Scan for the cell matching the given text and deliver its [x, y] coordinate at center. 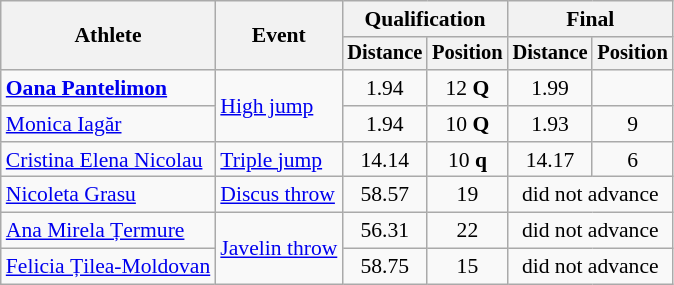
Nicoleta Grasu [108, 195]
Cristina Elena Nicolau [108, 160]
58.57 [384, 195]
1.99 [550, 88]
Qualification [424, 19]
9 [632, 124]
Final [590, 19]
14.14 [384, 160]
High jump [278, 106]
14.17 [550, 160]
Felicia Țilea-Moldovan [108, 267]
Monica Iagăr [108, 124]
12 Q [467, 88]
58.75 [384, 267]
10 Q [467, 124]
6 [632, 160]
Athlete [108, 36]
10 q [467, 160]
19 [467, 195]
Oana Pantelimon [108, 88]
Triple jump [278, 160]
22 [467, 231]
Javelin throw [278, 248]
1.93 [550, 124]
Ana Mirela Țermure [108, 231]
Event [278, 36]
15 [467, 267]
56.31 [384, 231]
Discus throw [278, 195]
